Find where the given text appears and provide that cell's center as [X, Y] coordinate. 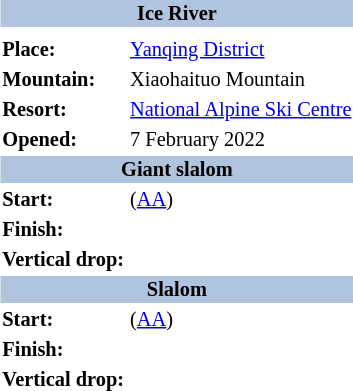
Slalom [177, 290]
Giant slalom [177, 170]
Resort: [64, 110]
Opened: [64, 140]
National Alpine Ski Centre [241, 110]
Ice River [177, 14]
Mountain: [64, 80]
Xiaohaituo Mountain [241, 80]
Yanqing District [241, 50]
Place: [64, 50]
Vertical drop: [64, 260]
7 February 2022 [241, 140]
